Scan for the cell matching the given text and deliver its [x, y] coordinate at center. 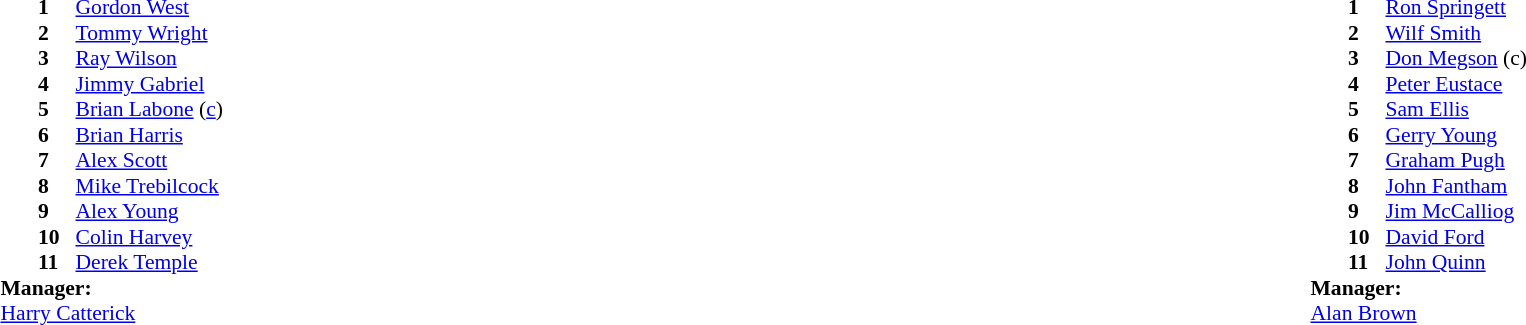
Alex Young [150, 211]
Alex Scott [150, 161]
Colin Harvey [150, 237]
Jimmy Gabriel [150, 84]
Gerry Young [1456, 135]
Ray Wilson [150, 59]
Jim McCalliog [1456, 211]
Don Megson (c) [1456, 59]
Brian Labone (c) [150, 109]
John Fantham [1456, 186]
Mike Trebilcock [150, 186]
Peter Eustace [1456, 84]
Derek Temple [150, 263]
Tommy Wright [150, 33]
Brian Harris [150, 135]
David Ford [1456, 237]
Sam Ellis [1456, 109]
Graham Pugh [1456, 161]
Wilf Smith [1456, 33]
John Quinn [1456, 263]
